Output the (x, y) coordinate of the center of the cell containing the given text.  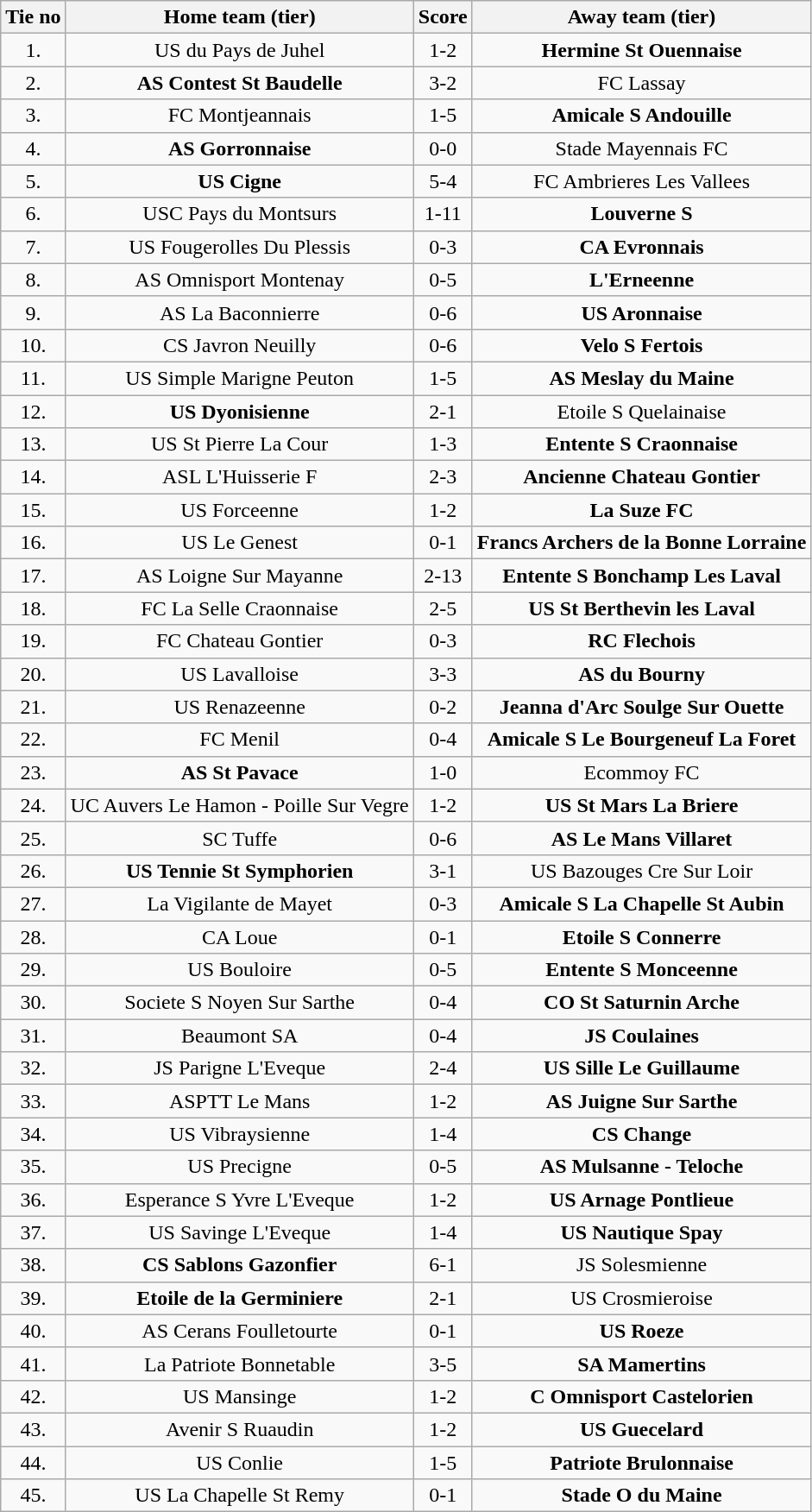
Ecommoy FC (642, 772)
27. (33, 904)
Amicale S Andouille (642, 116)
US St Mars La Briere (642, 805)
Ancienne Chateau Gontier (642, 477)
US Roeze (642, 1331)
AS Loigne Sur Mayanne (240, 576)
CO St Saturnin Arche (642, 1003)
24. (33, 805)
Avenir S Ruaudin (240, 1429)
FC Chateau Gontier (240, 641)
Esperance S Yvre L'Eveque (240, 1200)
CS Javron Neuilly (240, 345)
US Fougerolles Du Plessis (240, 247)
2-3 (443, 477)
Entente S Craonnaise (642, 444)
29. (33, 970)
1-0 (443, 772)
11. (33, 378)
US Forceenne (240, 510)
AS Cerans Foulletourte (240, 1331)
SA Mamertins (642, 1364)
AS Le Mans Villaret (642, 838)
US Conlie (240, 1463)
Hermine St Ouennaise (642, 50)
US Guecelard (642, 1429)
18. (33, 608)
3-1 (443, 871)
L'Erneenne (642, 280)
1. (33, 50)
16. (33, 543)
US Crosmieroise (642, 1298)
30. (33, 1003)
41. (33, 1364)
Score (443, 17)
US Precigne (240, 1167)
US Cigne (240, 181)
CA Evronnais (642, 247)
CA Loue (240, 936)
AS Juigne Sur Sarthe (642, 1101)
FC La Selle Craonnaise (240, 608)
US Le Genest (240, 543)
AS Gorronnaise (240, 148)
2. (33, 83)
US Vibraysienne (240, 1134)
31. (33, 1036)
Francs Archers de la Bonne Lorraine (642, 543)
8. (33, 280)
Away team (tier) (642, 17)
US St Berthevin les Laval (642, 608)
10. (33, 345)
US Lavalloise (240, 674)
9. (33, 312)
AS La Baconnierre (240, 312)
25. (33, 838)
Entente S Monceenne (642, 970)
SC Tuffe (240, 838)
JS Solesmienne (642, 1265)
US Arnage Pontlieue (642, 1200)
5. (33, 181)
3-5 (443, 1364)
AS du Bourny (642, 674)
12. (33, 412)
Societe S Noyen Sur Sarthe (240, 1003)
3. (33, 116)
33. (33, 1101)
Stade O du Maine (642, 1496)
Velo S Fertois (642, 345)
2-13 (443, 576)
42. (33, 1396)
17. (33, 576)
Tie no (33, 17)
37. (33, 1232)
CS Sablons Gazonfier (240, 1265)
US Tennie St Symphorien (240, 871)
5-4 (443, 181)
Home team (tier) (240, 17)
2-5 (443, 608)
Etoile S Connerre (642, 936)
3-3 (443, 674)
ASL L'Huisserie F (240, 477)
21. (33, 707)
Jeanna d'Arc Soulge Sur Ouette (642, 707)
0-2 (443, 707)
La Vigilante de Mayet (240, 904)
Amicale S La Chapelle St Aubin (642, 904)
13. (33, 444)
US Mansinge (240, 1396)
15. (33, 510)
Etoile S Quelainaise (642, 412)
US Sille Le Guillaume (642, 1068)
US Simple Marigne Peuton (240, 378)
FC Menil (240, 740)
Amicale S Le Bourgeneuf La Foret (642, 740)
Stade Mayennais FC (642, 148)
AS Mulsanne - Teloche (642, 1167)
38. (33, 1265)
UC Auvers Le Hamon - Poille Sur Vegre (240, 805)
Etoile de la Germiniere (240, 1298)
6-1 (443, 1265)
US Bazouges Cre Sur Loir (642, 871)
22. (33, 740)
32. (33, 1068)
AS St Pavace (240, 772)
39. (33, 1298)
Louverne S (642, 214)
CS Change (642, 1134)
AS Meslay du Maine (642, 378)
US Bouloire (240, 970)
34. (33, 1134)
US St Pierre La Cour (240, 444)
US Renazeenne (240, 707)
35. (33, 1167)
6. (33, 214)
FC Montjeannais (240, 116)
20. (33, 674)
7. (33, 247)
La Suze FC (642, 510)
36. (33, 1200)
FC Lassay (642, 83)
0-0 (443, 148)
AS Omnisport Montenay (240, 280)
23. (33, 772)
1-3 (443, 444)
4. (33, 148)
US du Pays de Juhel (240, 50)
ASPTT Le Mans (240, 1101)
26. (33, 871)
Entente S Bonchamp Les Laval (642, 576)
14. (33, 477)
28. (33, 936)
USC Pays du Montsurs (240, 214)
JS Coulaines (642, 1036)
JS Parigne L'Eveque (240, 1068)
Patriote Brulonnaise (642, 1463)
FC Ambrieres Les Vallees (642, 181)
45. (33, 1496)
US Savinge L'Eveque (240, 1232)
43. (33, 1429)
Beaumont SA (240, 1036)
US Dyonisienne (240, 412)
19. (33, 641)
US Nautique Spay (642, 1232)
US Aronnaise (642, 312)
RC Flechois (642, 641)
44. (33, 1463)
40. (33, 1331)
C Omnisport Castelorien (642, 1396)
1-11 (443, 214)
La Patriote Bonnetable (240, 1364)
AS Contest St Baudelle (240, 83)
US La Chapelle St Remy (240, 1496)
3-2 (443, 83)
2-4 (443, 1068)
